Output the (x, y) coordinate of the center of the cell containing the given text.  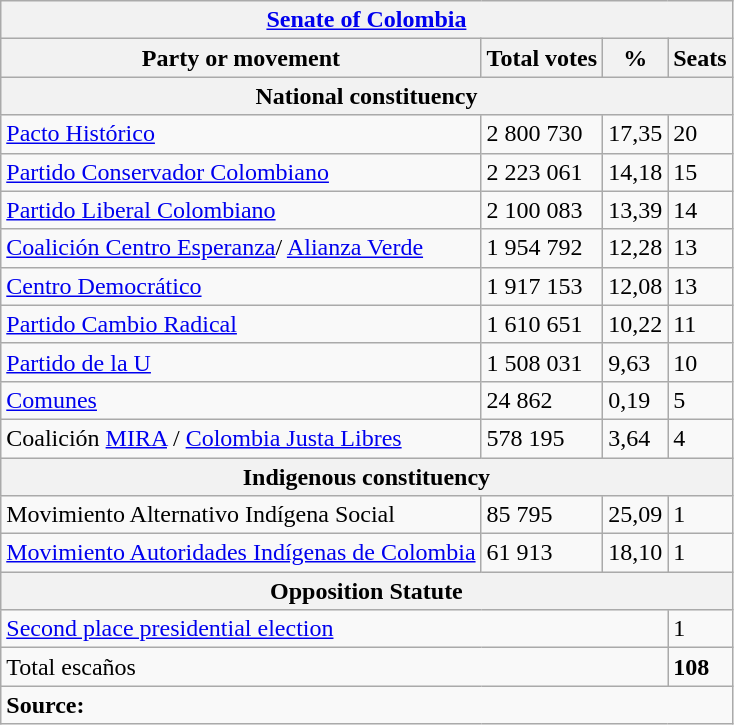
1 954 792 (542, 248)
4 (700, 438)
17,35 (636, 134)
Second place presidential election (334, 629)
National constituency (366, 96)
1 610 651 (542, 324)
13,39 (636, 210)
Coalición Centro Esperanza/ Alianza Verde (241, 248)
12,08 (636, 286)
% (636, 58)
Pacto Histórico (241, 134)
Partido de la U (241, 362)
11 (700, 324)
2 100 083 (542, 210)
Centro Democrático (241, 286)
61 913 (542, 553)
Total escaños (334, 667)
24 862 (542, 400)
2 223 061 (542, 172)
14,18 (636, 172)
Seats (700, 58)
Source: (366, 705)
12,28 (636, 248)
Coalición MIRA / Colombia Justa Libres (241, 438)
Movimiento Autoridades Indígenas de Colombia (241, 553)
Opposition Statute (366, 591)
578 195 (542, 438)
Partido Cambio Radical (241, 324)
Partido Liberal Colombiano (241, 210)
85 795 (542, 515)
15 (700, 172)
1 508 031 (542, 362)
9,63 (636, 362)
3,64 (636, 438)
10,22 (636, 324)
25,09 (636, 515)
Party or movement (241, 58)
Total votes (542, 58)
Comunes (241, 400)
1 917 153 (542, 286)
108 (700, 667)
5 (700, 400)
14 (700, 210)
Indigenous constituency (366, 477)
18,10 (636, 553)
20 (700, 134)
Movimiento Alternativo Indígena Social (241, 515)
0,19 (636, 400)
Senate of Colombia (366, 20)
10 (700, 362)
2 800 730 (542, 134)
Partido Conservador Colombiano (241, 172)
